From the cell containing the given text, extract its center point as (X, Y) coordinate. 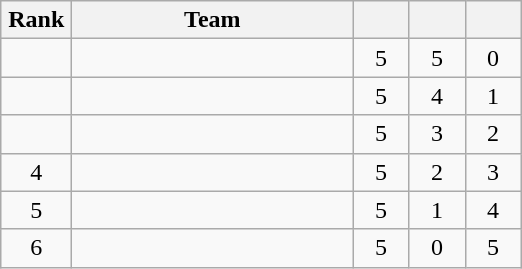
Rank (36, 20)
6 (36, 248)
Team (212, 20)
